Output the [X, Y] coordinate of the center of the cell containing the given text.  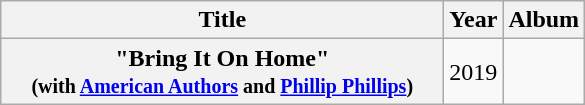
"Bring It On Home"(with American Authors and Phillip Phillips) [222, 72]
Album [544, 20]
2019 [474, 72]
Year [474, 20]
Title [222, 20]
